Return (X, Y) of the center of cell containing provided text 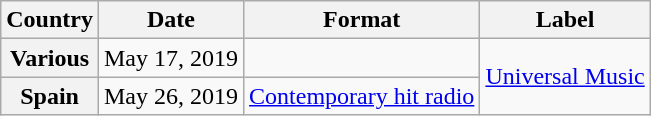
Contemporary hit radio (362, 96)
Format (362, 20)
May 26, 2019 (170, 96)
Date (170, 20)
May 17, 2019 (170, 58)
Label (565, 20)
Spain (50, 96)
Various (50, 58)
Universal Music (565, 77)
Country (50, 20)
